Output the (X, Y) coordinate of the center of the cell containing the given text.  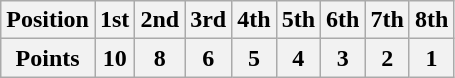
2nd (160, 20)
8 (160, 58)
Points (48, 58)
1st (114, 20)
6th (343, 20)
5th (298, 20)
10 (114, 58)
1 (431, 58)
5 (254, 58)
4 (298, 58)
6 (208, 58)
8th (431, 20)
3rd (208, 20)
7th (387, 20)
4th (254, 20)
2 (387, 58)
Position (48, 20)
3 (343, 58)
